Find where the given text appears and provide that cell's center as (X, Y) coordinate. 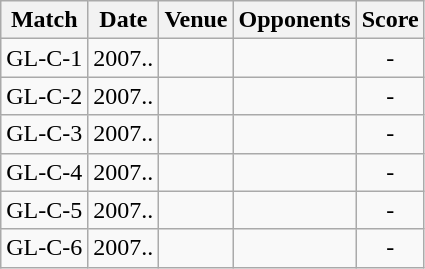
GL-C-4 (44, 172)
GL-C-5 (44, 210)
GL-C-3 (44, 134)
Date (124, 20)
GL-C-1 (44, 58)
Opponents (294, 20)
Score (390, 20)
Venue (196, 20)
Match (44, 20)
GL-C-2 (44, 96)
GL-C-6 (44, 248)
